Locate the cell with the specified text and output its [x, y] center coordinate. 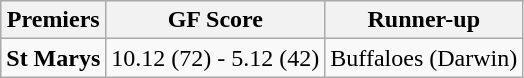
Runner-up [424, 20]
GF Score [216, 20]
10.12 (72) - 5.12 (42) [216, 58]
Premiers [54, 20]
Buffaloes (Darwin) [424, 58]
St Marys [54, 58]
